Extract the (X, Y) coordinate from the center of the cell holding the provided text.  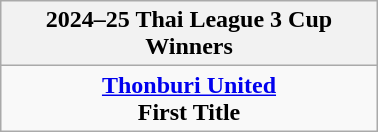
2024–25 Thai League 3 CupWinners (189, 34)
Thonburi UnitedFirst Title (189, 98)
